Provide the [X, Y] coordinate of the cell's center where the given text is located.  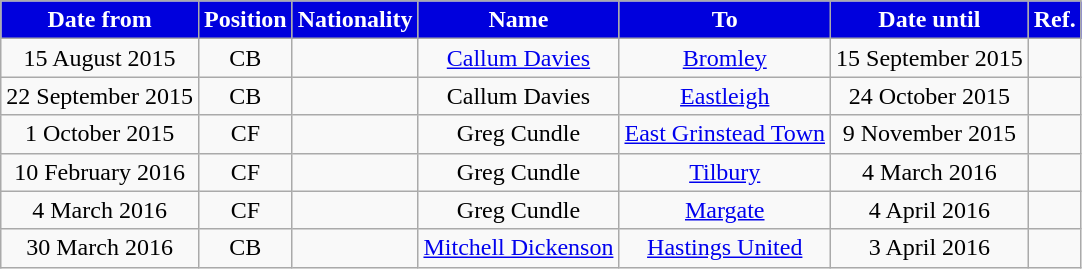
22 September 2015 [100, 96]
15 August 2015 [100, 58]
30 March 2016 [100, 248]
15 September 2015 [930, 58]
Nationality [355, 20]
10 February 2016 [100, 172]
Name [518, 20]
Mitchell Dickenson [518, 248]
4 April 2016 [930, 210]
Margate [725, 210]
24 October 2015 [930, 96]
Date until [930, 20]
9 November 2015 [930, 134]
To [725, 20]
Date from [100, 20]
Tilbury [725, 172]
Bromley [725, 58]
East Grinstead Town [725, 134]
Eastleigh [725, 96]
1 October 2015 [100, 134]
Position [245, 20]
Hastings United [725, 248]
3 April 2016 [930, 248]
Ref. [1054, 20]
